Scan for the cell matching the given text and deliver its (X, Y) coordinate at center. 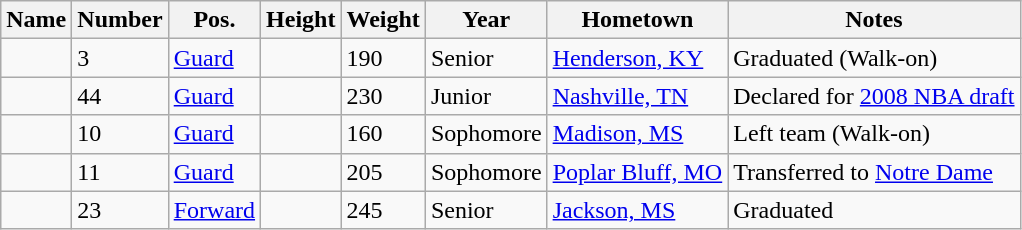
Jackson, MS (638, 210)
160 (383, 134)
Transferred to Notre Dame (874, 172)
Notes (874, 20)
Year (486, 20)
Graduated (Walk-on) (874, 58)
Name (36, 20)
Forward (214, 210)
Number (120, 20)
Madison, MS (638, 134)
44 (120, 96)
Pos. (214, 20)
10 (120, 134)
Poplar Bluff, MO (638, 172)
245 (383, 210)
Weight (383, 20)
Graduated (874, 210)
Hometown (638, 20)
Nashville, TN (638, 96)
190 (383, 58)
3 (120, 58)
Junior (486, 96)
Declared for 2008 NBA draft (874, 96)
Left team (Walk-on) (874, 134)
205 (383, 172)
Height (301, 20)
11 (120, 172)
23 (120, 210)
230 (383, 96)
Henderson, KY (638, 58)
